Return the (X, Y) coordinate for the center point of the cell that contains the specified text.  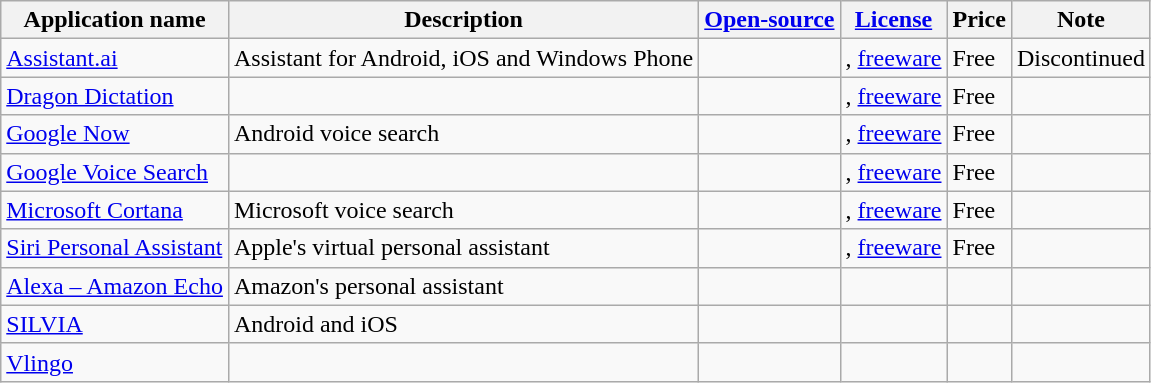
Price (979, 20)
Open-source (770, 20)
Microsoft voice search (463, 210)
Dragon Dictation (115, 96)
Siri Personal Assistant (115, 248)
Microsoft Cortana (115, 210)
Description (463, 20)
SILVIA (115, 324)
Amazon's personal assistant (463, 286)
Assistant for Android, iOS and Windows Phone (463, 58)
Apple's virtual personal assistant (463, 248)
Google Voice Search (115, 172)
Application name (115, 20)
Android and iOS (463, 324)
License (894, 20)
Discontinued (1080, 58)
Vlingo (115, 362)
Note (1080, 20)
Alexa – Amazon Echo (115, 286)
Android voice search (463, 134)
Google Now (115, 134)
Assistant.ai (115, 58)
